For the text-containing cell, return its midpoint in [X, Y] coordinate format. 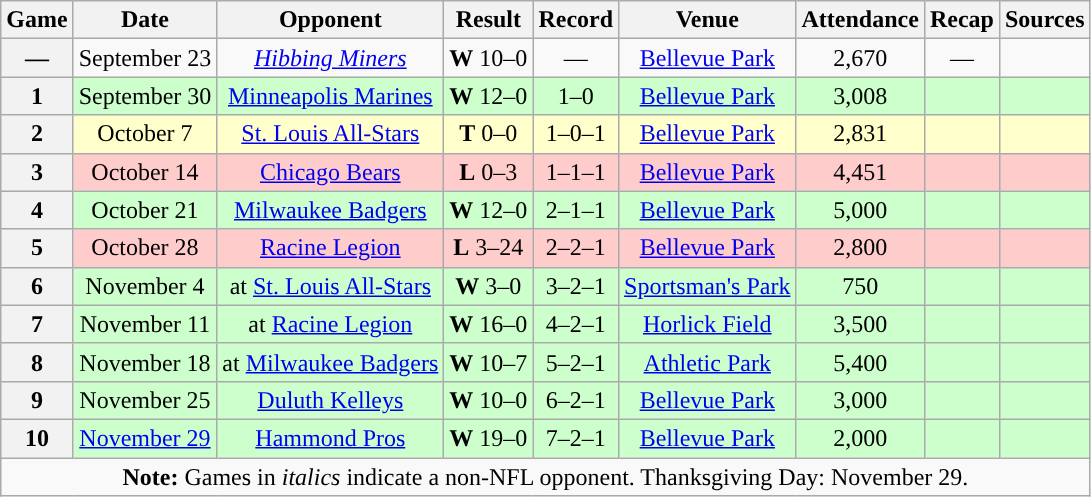
Attendance [860, 20]
Date [145, 20]
W 10–7 [488, 362]
1–0 [576, 96]
4 [37, 210]
October 21 [145, 210]
5–2–1 [576, 362]
November 4 [145, 286]
Racine Legion [330, 248]
October 14 [145, 172]
2 [37, 134]
Chicago Bears [330, 172]
Note: Games in italics indicate a non-NFL opponent. Thanksgiving Day: November 29. [546, 477]
5,000 [860, 210]
L 0–3 [488, 172]
Venue [708, 20]
November 18 [145, 362]
November 11 [145, 324]
2–2–1 [576, 248]
5 [37, 248]
2–1–1 [576, 210]
3,008 [860, 96]
1 [37, 96]
3 [37, 172]
W 3–0 [488, 286]
1–0–1 [576, 134]
at Racine Legion [330, 324]
6 [37, 286]
8 [37, 362]
Result [488, 20]
Athletic Park [708, 362]
St. Louis All-Stars [330, 134]
6–2–1 [576, 400]
9 [37, 400]
4,451 [860, 172]
3,000 [860, 400]
3,500 [860, 324]
Recap [962, 20]
L 3–24 [488, 248]
1–1–1 [576, 172]
3–2–1 [576, 286]
Opponent [330, 20]
November 25 [145, 400]
Minneapolis Marines [330, 96]
Duluth Kelleys [330, 400]
W 19–0 [488, 438]
Sources [1044, 20]
T 0–0 [488, 134]
10 [37, 438]
2,000 [860, 438]
September 30 [145, 96]
7–2–1 [576, 438]
2,800 [860, 248]
Milwaukee Badgers [330, 210]
4–2–1 [576, 324]
Record [576, 20]
Hibbing Miners [330, 58]
Horlick Field [708, 324]
October 28 [145, 248]
5,400 [860, 362]
W 16–0 [488, 324]
Game [37, 20]
Sportsman's Park [708, 286]
7 [37, 324]
at St. Louis All-Stars [330, 286]
2,831 [860, 134]
750 [860, 286]
November 29 [145, 438]
2,670 [860, 58]
October 7 [145, 134]
at Milwaukee Badgers [330, 362]
September 23 [145, 58]
Hammond Pros [330, 438]
